Extract the [x, y] coordinate from the center of the cell holding the provided text.  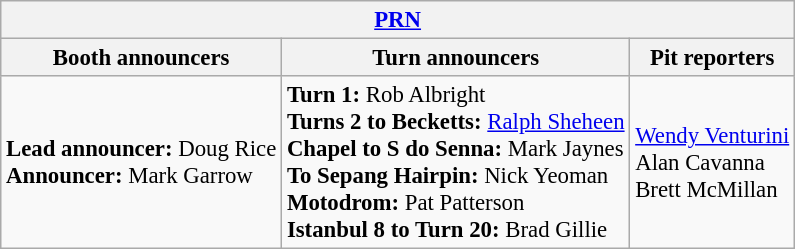
Wendy VenturiniAlan CavannaBrett McMillan [712, 162]
Turn announcers [456, 58]
PRN [398, 20]
Lead announcer: Doug RiceAnnouncer: Mark Garrow [142, 162]
Pit reporters [712, 58]
Booth announcers [142, 58]
